Locate the cell with the specified text and output its (X, Y) center coordinate. 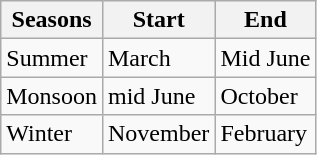
February (266, 134)
End (266, 20)
November (158, 134)
October (266, 96)
Start (158, 20)
Seasons (52, 20)
Summer (52, 58)
Winter (52, 134)
Mid June (266, 58)
March (158, 58)
mid June (158, 96)
Monsoon (52, 96)
